Provide the [x, y] coordinate of the cell's center where the given text is located.  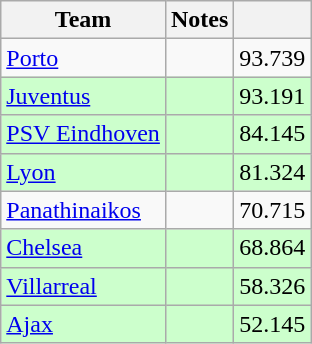
Team [84, 20]
Notes [199, 20]
PSV Eindhoven [84, 134]
93.739 [272, 58]
Panathinaikos [84, 210]
Juventus [84, 96]
70.715 [272, 210]
Lyon [84, 172]
84.145 [272, 134]
52.145 [272, 324]
Ajax [84, 324]
58.326 [272, 286]
93.191 [272, 96]
Chelsea [84, 248]
Porto [84, 58]
81.324 [272, 172]
68.864 [272, 248]
Villarreal [84, 286]
